Determine the [x, y] coordinate at the center of the cell enclosing the given text.  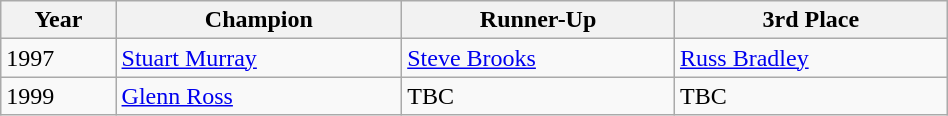
1997 [58, 58]
1999 [58, 96]
3rd Place [810, 20]
Champion [259, 20]
Runner-Up [538, 20]
Russ Bradley [810, 58]
Stuart Murray [259, 58]
Steve Brooks [538, 58]
Year [58, 20]
Glenn Ross [259, 96]
